Provide the [x, y] coordinate of the cell's center where the given text is located.  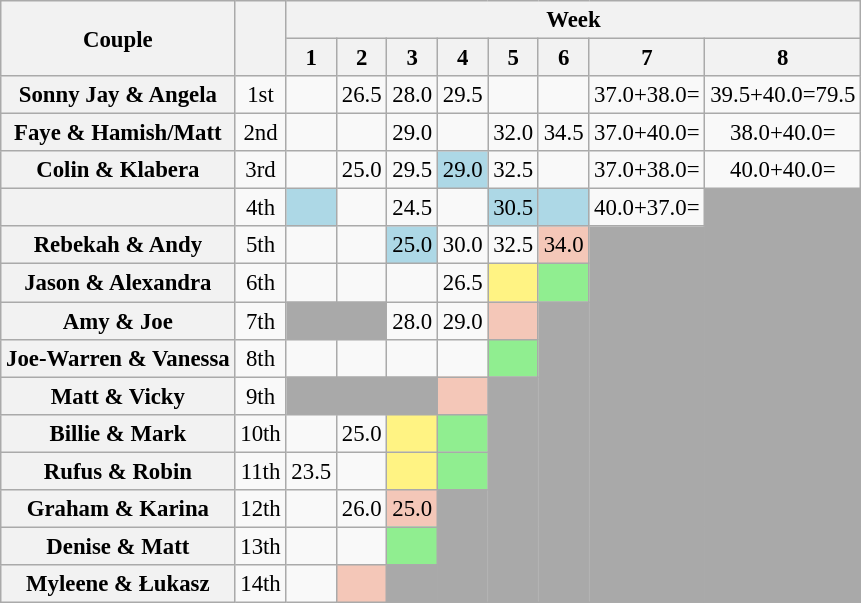
6 [563, 58]
Denise & Matt [118, 546]
9th [260, 396]
6th [260, 283]
10th [260, 433]
12th [260, 509]
Amy & Joe [118, 321]
14th [260, 584]
37.0+40.0= [647, 133]
1st [260, 95]
5 [513, 58]
40.0+37.0= [647, 208]
Sonny Jay & Angela [118, 95]
2 [362, 58]
2nd [260, 133]
4 [462, 58]
Joe-Warren & Vanessa [118, 358]
Rebekah & Andy [118, 245]
5th [260, 245]
Jason & Alexandra [118, 283]
32.0 [513, 133]
Couple [118, 38]
40.0+40.0= [783, 170]
Week [574, 20]
38.0+40.0= [783, 133]
26.0 [362, 509]
23.5 [311, 471]
7th [260, 321]
30.0 [462, 245]
Myleene & Łukasz [118, 584]
Billie & Mark [118, 433]
Colin & Klabera [118, 170]
13th [260, 546]
34.0 [563, 245]
1 [311, 58]
Graham & Karina [118, 509]
24.5 [412, 208]
8 [783, 58]
8th [260, 358]
Matt & Vicky [118, 396]
Faye & Hamish/Matt [118, 133]
34.5 [563, 133]
3 [412, 58]
4th [260, 208]
39.5+40.0=79.5 [783, 95]
7 [647, 58]
11th [260, 471]
3rd [260, 170]
30.5 [513, 208]
Rufus & Robin [118, 471]
